Provide the (x, y) coordinate of the cell's center where the given text is located.  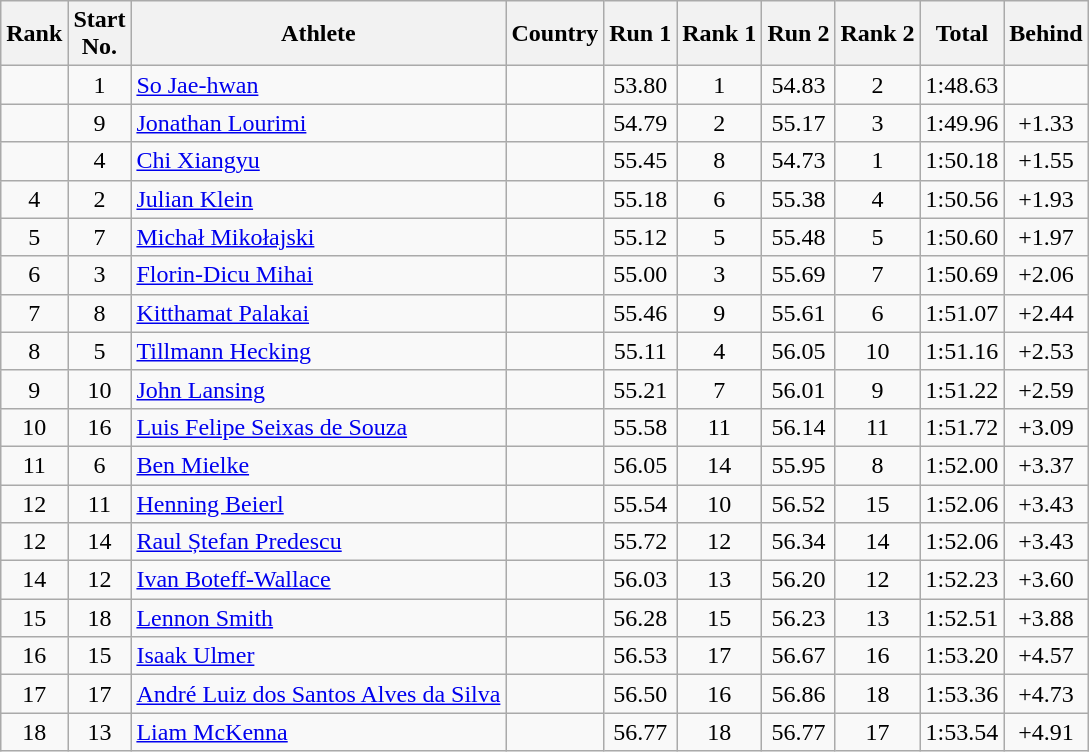
+4.73 (1046, 694)
Julian Klein (318, 199)
So Jae-hwan (318, 85)
+4.91 (1046, 732)
1:52.51 (962, 618)
56.52 (798, 503)
+1.55 (1046, 161)
55.61 (798, 313)
56.23 (798, 618)
Behind (1046, 34)
54.79 (640, 123)
1:51.72 (962, 427)
56.28 (640, 618)
55.45 (640, 161)
55.00 (640, 275)
André Luiz dos Santos Alves da Silva (318, 694)
55.95 (798, 465)
+4.57 (1046, 656)
56.86 (798, 694)
1:53.20 (962, 656)
+3.09 (1046, 427)
1:50.56 (962, 199)
55.69 (798, 275)
55.58 (640, 427)
56.53 (640, 656)
+3.88 (1046, 618)
1:50.60 (962, 237)
53.80 (640, 85)
55.21 (640, 389)
55.48 (798, 237)
+1.97 (1046, 237)
1:51.07 (962, 313)
54.83 (798, 85)
Tillmann Hecking (318, 351)
1:51.16 (962, 351)
1:53.36 (962, 694)
55.12 (640, 237)
55.17 (798, 123)
Run 1 (640, 34)
1:53.54 (962, 732)
+1.93 (1046, 199)
+2.53 (1046, 351)
Kitthamat Palakai (318, 313)
1:50.69 (962, 275)
54.73 (798, 161)
55.38 (798, 199)
+2.44 (1046, 313)
55.54 (640, 503)
55.18 (640, 199)
Liam McKenna (318, 732)
55.11 (640, 351)
Jonathan Lourimi (318, 123)
Lennon Smith (318, 618)
1:48.63 (962, 85)
55.72 (640, 542)
+3.37 (1046, 465)
Ben Mielke (318, 465)
1:52.00 (962, 465)
Luis Felipe Seixas de Souza (318, 427)
Rank 1 (720, 34)
56.34 (798, 542)
StartNo. (100, 34)
56.20 (798, 580)
+2.06 (1046, 275)
John Lansing (318, 389)
56.50 (640, 694)
1:49.96 (962, 123)
56.67 (798, 656)
+3.60 (1046, 580)
Raul Ștefan Predescu (318, 542)
56.03 (640, 580)
Country (555, 34)
1:52.23 (962, 580)
1:51.22 (962, 389)
+2.59 (1046, 389)
Florin-Dicu Mihai (318, 275)
1:50.18 (962, 161)
Athlete (318, 34)
55.46 (640, 313)
Isaak Ulmer (318, 656)
Rank 2 (878, 34)
56.14 (798, 427)
Michał Mikołajski (318, 237)
56.01 (798, 389)
Total (962, 34)
Chi Xiangyu (318, 161)
Run 2 (798, 34)
+1.33 (1046, 123)
Ivan Boteff-Wallace (318, 580)
Rank (34, 34)
Henning Beierl (318, 503)
